Identify which cell holds the provided text, then report its [X, Y] central coordinate. 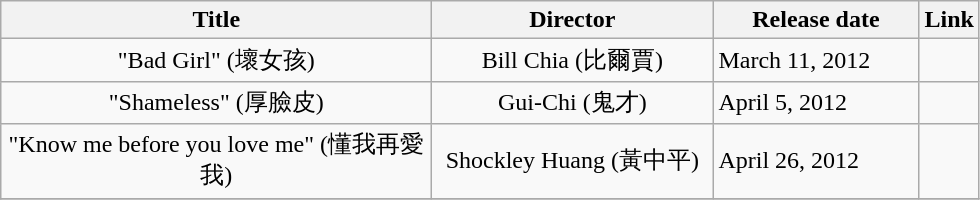
April 5, 2012 [816, 102]
April 26, 2012 [816, 161]
Director [572, 20]
March 11, 2012 [816, 60]
Title [216, 20]
Release date [816, 20]
"Shameless" (厚臉皮) [216, 102]
"Bad Girl" (壞女孩) [216, 60]
Link [949, 20]
Shockley Huang (黃中平) [572, 161]
"Know me before you love me" (懂我再愛我) [216, 161]
Gui-Chi (鬼才) [572, 102]
Bill Chia (比爾賈) [572, 60]
